Provide the (x, y) coordinate of the cell's center where the given text is located.  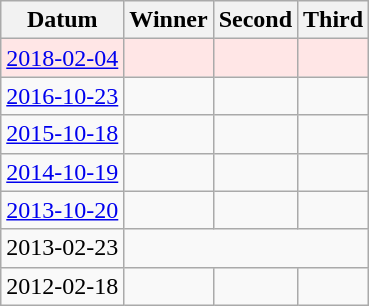
2016-10-23 (62, 96)
Winner (168, 20)
2015-10-18 (62, 134)
Second (255, 20)
2013-10-20 (62, 210)
2012-02-18 (62, 286)
Third (334, 20)
2018-02-04 (62, 58)
2013-02-23 (62, 248)
Datum (62, 20)
2014-10-19 (62, 172)
